From the cell containing the given text, extract its center point as (x, y) coordinate. 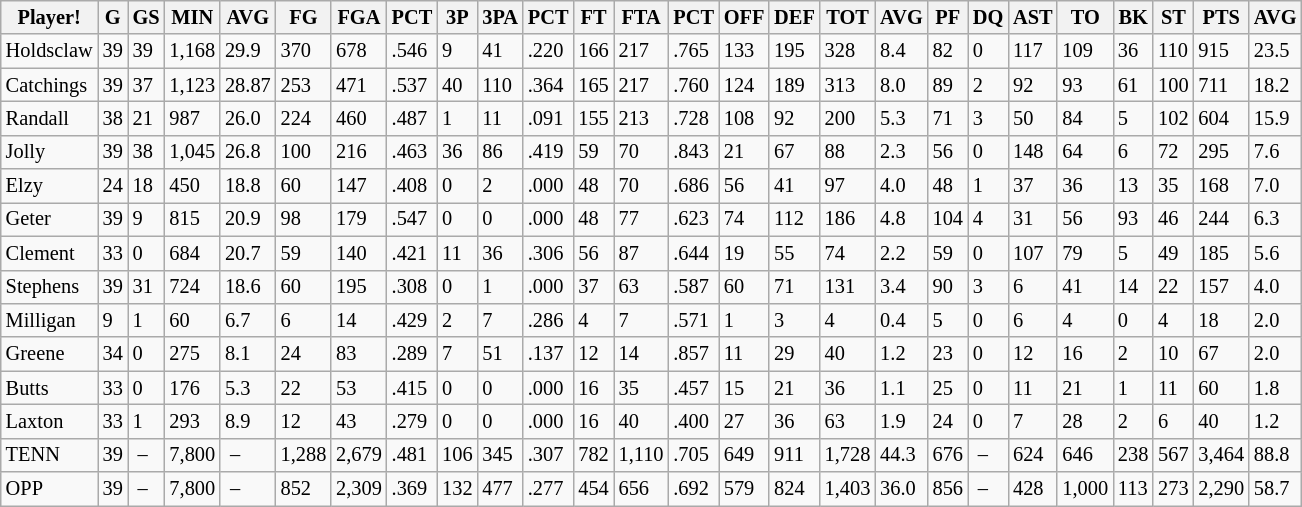
82 (948, 51)
FTA (642, 17)
567 (1173, 455)
1.1 (901, 388)
Jolly (50, 152)
72 (1173, 152)
ST (1173, 17)
TENN (50, 455)
29.9 (248, 51)
.686 (693, 186)
4.8 (901, 219)
.765 (693, 51)
2,290 (1221, 489)
.537 (412, 85)
646 (1085, 455)
1.8 (1275, 388)
8.1 (248, 354)
20.7 (248, 253)
711 (1221, 85)
295 (1221, 152)
113 (1133, 489)
GS (146, 17)
2,679 (359, 455)
50 (1032, 118)
.408 (412, 186)
.277 (548, 489)
Butts (50, 388)
724 (193, 287)
98 (304, 219)
18.2 (1275, 85)
.429 (412, 320)
273 (1173, 489)
90 (948, 287)
.421 (412, 253)
DEF (794, 17)
2.2 (901, 253)
.307 (548, 455)
Stephens (50, 287)
370 (304, 51)
3.4 (901, 287)
61 (1133, 85)
148 (1032, 152)
18.6 (248, 287)
155 (593, 118)
6.3 (1275, 219)
20.9 (248, 219)
18.8 (248, 186)
852 (304, 489)
.286 (548, 320)
.546 (412, 51)
.220 (548, 51)
FGA (359, 17)
176 (193, 388)
460 (359, 118)
.308 (412, 287)
185 (1221, 253)
117 (1032, 51)
.760 (693, 85)
43 (359, 421)
G (113, 17)
3,464 (1221, 455)
293 (193, 421)
604 (1221, 118)
3P (457, 17)
Holdsclaw (50, 51)
471 (359, 85)
104 (948, 219)
PF (948, 17)
108 (744, 118)
3PA (500, 17)
6.7 (248, 320)
.289 (412, 354)
345 (500, 455)
TOT (848, 17)
224 (304, 118)
Catchings (50, 85)
34 (113, 354)
MIN (193, 17)
FG (304, 17)
23.5 (1275, 51)
987 (193, 118)
10 (1173, 354)
7.0 (1275, 186)
53 (359, 388)
911 (794, 455)
.091 (548, 118)
.705 (693, 455)
29 (794, 354)
313 (848, 85)
8.0 (901, 85)
15.9 (1275, 118)
.463 (412, 152)
328 (848, 51)
2,309 (359, 489)
109 (1085, 51)
216 (359, 152)
.369 (412, 489)
BK (1133, 17)
Elzy (50, 186)
.843 (693, 152)
579 (744, 489)
49 (1173, 253)
87 (642, 253)
.623 (693, 219)
.644 (693, 253)
915 (1221, 51)
Clement (50, 253)
477 (500, 489)
106 (457, 455)
.364 (548, 85)
1.9 (901, 421)
OPP (50, 489)
102 (1173, 118)
.481 (412, 455)
Randall (50, 118)
678 (359, 51)
676 (948, 455)
28 (1085, 421)
.487 (412, 118)
815 (193, 219)
.400 (693, 421)
157 (1221, 287)
Geter (50, 219)
2.3 (901, 152)
AST (1032, 17)
88 (848, 152)
23 (948, 354)
782 (593, 455)
FT (593, 17)
46 (1173, 219)
Milligan (50, 320)
13 (1133, 186)
26.8 (248, 152)
454 (593, 489)
0.4 (901, 320)
7.6 (1275, 152)
112 (794, 219)
189 (794, 85)
649 (744, 455)
624 (1032, 455)
131 (848, 287)
.306 (548, 253)
.419 (548, 152)
450 (193, 186)
200 (848, 118)
168 (1221, 186)
79 (1085, 253)
147 (359, 186)
.547 (412, 219)
88.8 (1275, 455)
824 (794, 489)
.457 (693, 388)
1,403 (848, 489)
97 (848, 186)
275 (193, 354)
8.4 (901, 51)
124 (744, 85)
TO (1085, 17)
213 (642, 118)
Laxton (50, 421)
86 (500, 152)
27 (744, 421)
244 (1221, 219)
133 (744, 51)
684 (193, 253)
19 (744, 253)
132 (457, 489)
186 (848, 219)
OFF (744, 17)
Player! (50, 17)
55 (794, 253)
253 (304, 85)
1,728 (848, 455)
1,110 (642, 455)
8.9 (248, 421)
DQ (988, 17)
1,045 (193, 152)
140 (359, 253)
Greene (50, 354)
.571 (693, 320)
PTS (1221, 17)
.692 (693, 489)
36.0 (901, 489)
1,123 (193, 85)
428 (1032, 489)
1,288 (304, 455)
44.3 (901, 455)
83 (359, 354)
165 (593, 85)
84 (1085, 118)
.857 (693, 354)
.415 (412, 388)
107 (1032, 253)
26.0 (248, 118)
89 (948, 85)
.728 (693, 118)
.279 (412, 421)
.137 (548, 354)
15 (744, 388)
1,000 (1085, 489)
1,168 (193, 51)
.587 (693, 287)
25 (948, 388)
656 (642, 489)
51 (500, 354)
64 (1085, 152)
166 (593, 51)
58.7 (1275, 489)
238 (1133, 455)
77 (642, 219)
856 (948, 489)
179 (359, 219)
28.87 (248, 85)
5.6 (1275, 253)
